Capture the cell that displays the provided text and extract its (x, y) central coordinate. 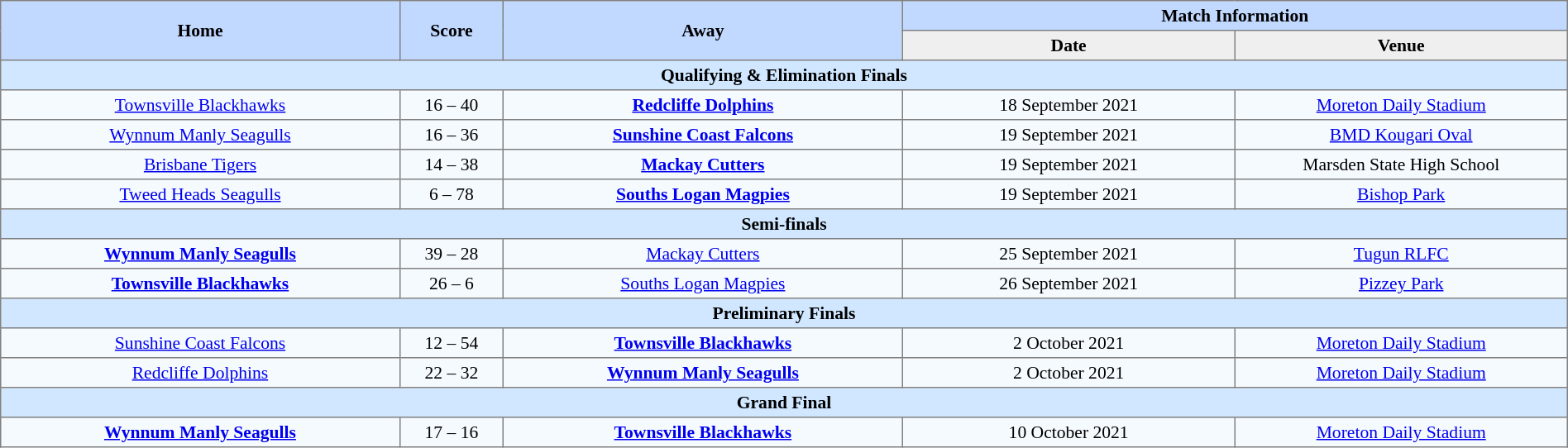
Bishop Park (1401, 194)
Semi-finals (784, 224)
16 – 40 (452, 105)
26 – 6 (452, 284)
Grand Final (784, 403)
Match Information (1235, 16)
Preliminary Finals (784, 313)
Brisbane Tigers (200, 164)
10 October 2021 (1068, 432)
Marsden State High School (1401, 164)
Tweed Heads Seagulls (200, 194)
6 – 78 (452, 194)
22 – 32 (452, 373)
12 – 54 (452, 343)
Qualifying & Elimination Finals (784, 75)
17 – 16 (452, 432)
Tugun RLFC (1401, 254)
25 September 2021 (1068, 254)
26 September 2021 (1068, 284)
Date (1068, 45)
Away (703, 31)
Pizzey Park (1401, 284)
16 – 36 (452, 135)
14 – 38 (452, 164)
Venue (1401, 45)
Home (200, 31)
Score (452, 31)
BMD Kougari Oval (1401, 135)
18 September 2021 (1068, 105)
39 – 28 (452, 254)
